Extract the (X, Y) coordinate from the center of the cell holding the provided text.  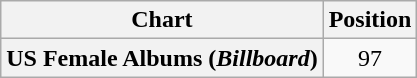
Chart (162, 20)
97 (370, 58)
US Female Albums (Billboard) (162, 58)
Position (370, 20)
